Find where the given text appears and provide that cell's center as (x, y) coordinate. 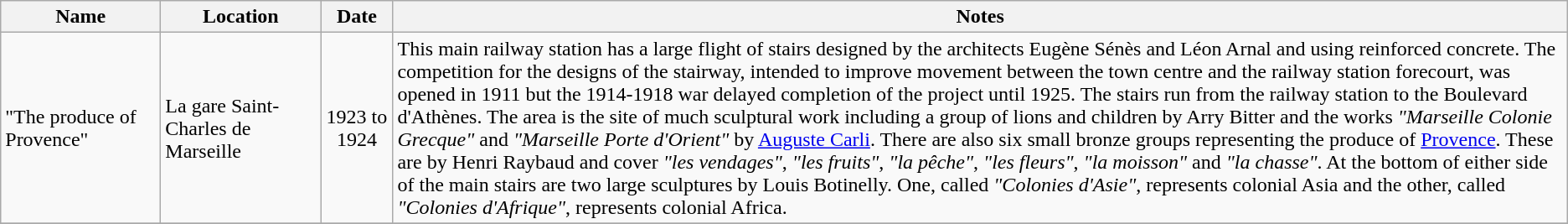
Notes (980, 17)
Name (80, 17)
"The produce of Provence" (80, 128)
Date (357, 17)
Location (241, 17)
1923 to 1924 (357, 128)
La gare Saint-Charles de Marseille (241, 128)
